Find where the given text appears and provide that cell's center as (x, y) coordinate. 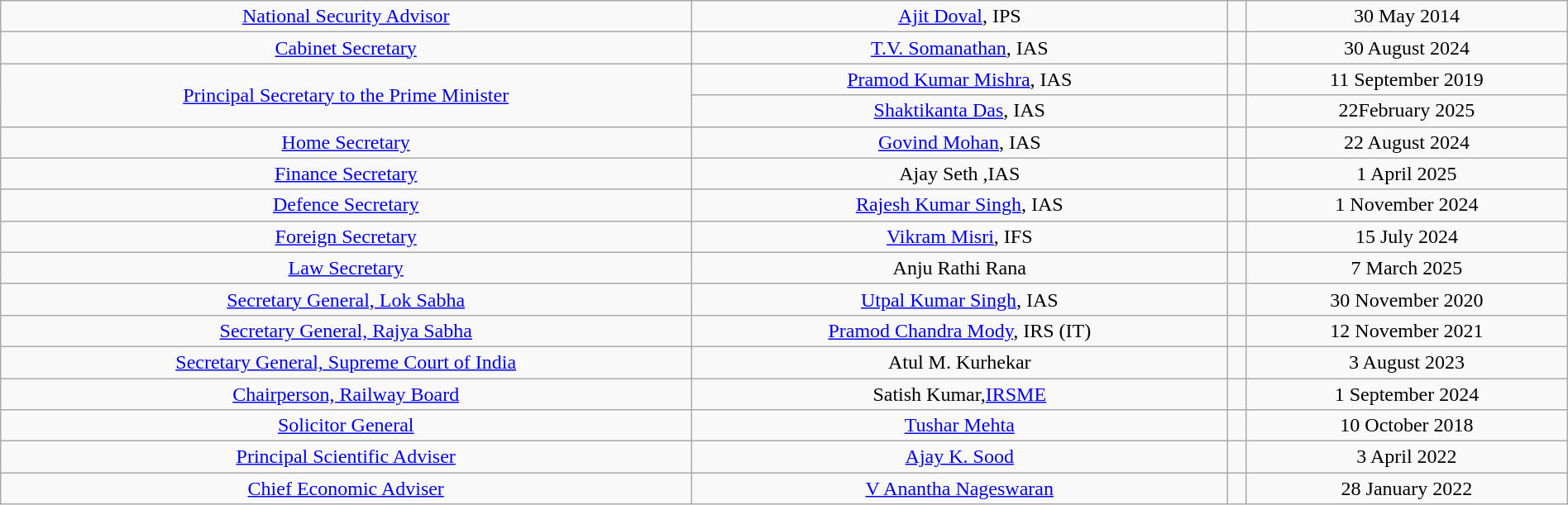
Ajay K. Sood (959, 457)
Utpal Kumar Singh, IAS (959, 299)
T.V. Somanathan, IAS (959, 48)
Solicitor General (346, 426)
3 April 2022 (1408, 457)
30 November 2020 (1408, 299)
Secretary General, Lok Sabha (346, 299)
15 July 2024 (1408, 236)
Rajesh Kumar Singh, IAS (959, 205)
National Security Advisor (346, 17)
Tushar Mehta (959, 426)
10 October 2018 (1408, 426)
Chief Economic Adviser (346, 488)
22 August 2024 (1408, 142)
Principal Secretary to the Prime Minister (346, 95)
Finance Secretary (346, 174)
28 January 2022 (1408, 488)
12 November 2021 (1408, 331)
30 August 2024 (1408, 48)
1 November 2024 (1408, 205)
Satish Kumar,IRSME (959, 394)
Ajit Doval, IPS (959, 17)
Defence Secretary (346, 205)
1 April 2025 (1408, 174)
Principal Scientific Adviser (346, 457)
22February 2025 (1408, 111)
Shaktikanta Das, IAS (959, 111)
7 March 2025 (1408, 268)
1 September 2024 (1408, 394)
Chairperson, Railway Board (346, 394)
Secretary General, Supreme Court of India (346, 362)
Foreign Secretary (346, 236)
Law Secretary (346, 268)
3 August 2023 (1408, 362)
Home Secretary (346, 142)
Pramod Chandra Mody, IRS (IT) (959, 331)
11 September 2019 (1408, 79)
Pramod Kumar Mishra, IAS (959, 79)
Atul M. Kurhekar (959, 362)
Cabinet Secretary (346, 48)
V Anantha Nageswaran (959, 488)
30 May 2014 (1408, 17)
Govind Mohan, IAS (959, 142)
Secretary General, Rajya Sabha (346, 331)
Ajay Seth ,IAS (959, 174)
Anju Rathi Rana (959, 268)
Vikram Misri, IFS (959, 236)
